Provide the [X, Y] coordinate of the cell's center where the given text is located.  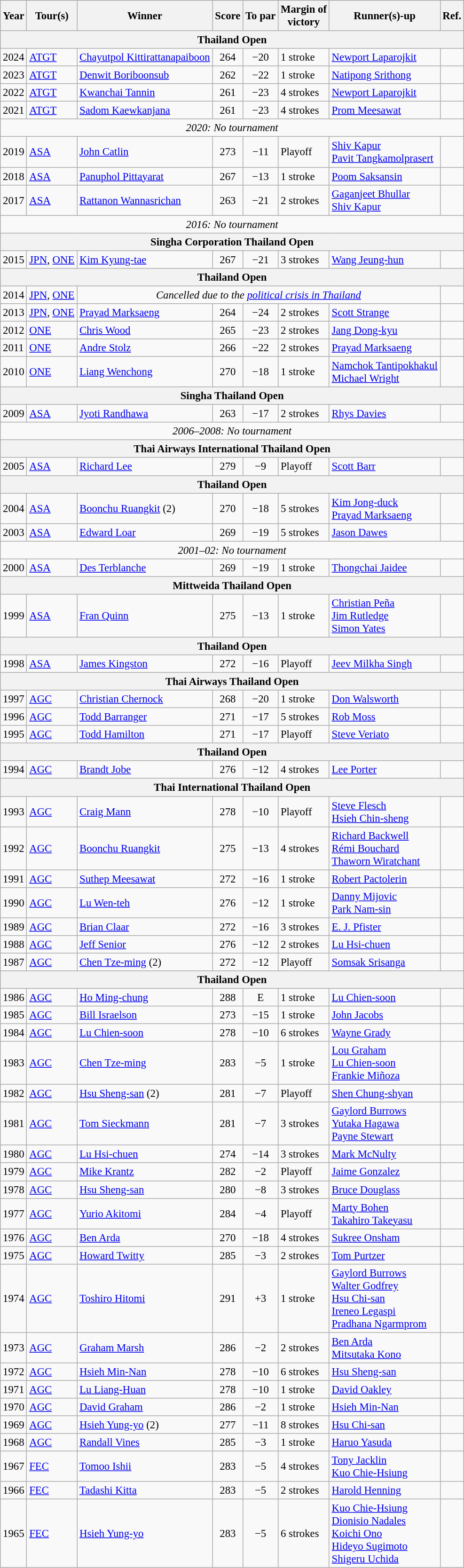
Year [14, 16]
Mittweida Thailand Open [232, 585]
Sadom Kaewkanjana [145, 110]
2024 [14, 57]
Brandt Jobe [145, 770]
Kuo Chie-Hsiung Dionisio Nadales Koichi Ono Hideyo Sugimoto Shigeru Uchida [385, 1534]
Suthep Meesawat [145, 879]
1979 [14, 1172]
Rattanon Wannasrichan [145, 200]
Hsieh Yung-yo [145, 1534]
1985 [14, 1015]
−24 [260, 313]
Lou Graham Lu Chien-soon Frankie Miñoza [385, 1063]
2000 [14, 568]
Ben Arda [145, 1237]
Wang Jeung-hun [385, 260]
1988 [14, 945]
Natipong Srithong [385, 75]
280 [228, 1190]
Sukree Onsham [385, 1237]
Kim Kyung-tae [145, 260]
Yurio Akitomi [145, 1214]
Richard Lee [145, 467]
Scott Strange [385, 313]
Andre Stolz [145, 348]
2011 [14, 348]
−14 [260, 1154]
Howard Twitty [145, 1255]
277 [228, 1425]
Runner(s)-up [385, 16]
Singha Corporation Thailand Open [232, 242]
2010 [14, 372]
−15 [260, 1015]
2020: No tournament [232, 128]
2021 [14, 110]
Gaganjeet Bhullar Shiv Kapur [385, 200]
Lu Wen-teh [145, 903]
1975 [14, 1255]
1977 [14, 1214]
Randall Vines [145, 1442]
266 [228, 348]
Tom Sieckmann [145, 1124]
Hsieh Yung-yo (2) [145, 1425]
1981 [14, 1124]
1989 [14, 927]
Shiv Kapur Pavit Tangkamolprasert [385, 152]
Lu Liang-Huan [145, 1389]
1983 [14, 1063]
1991 [14, 879]
1972 [14, 1372]
Graham Marsh [145, 1347]
284 [228, 1214]
1971 [14, 1389]
Tony Jacklin Kuo Chie-Hsiung [385, 1467]
1970 [14, 1407]
Denwit Boriboonsub [145, 75]
2012 [14, 330]
265 [228, 330]
Tour(s) [52, 16]
Liang Wenchong [145, 372]
291 [228, 1299]
2018 [14, 176]
Rhys Davies [385, 414]
David Graham [145, 1407]
Somsak Srisanga [385, 962]
Chen Tze-ming (2) [145, 962]
Don Walsworth [385, 699]
1986 [14, 997]
288 [228, 997]
279 [228, 467]
Singha Thailand Open [232, 396]
Fran Quinn [145, 616]
Todd Hamilton [145, 734]
2017 [14, 200]
1997 [14, 699]
Danny Mijovic Park Nam-sin [385, 903]
2009 [14, 414]
−4 [260, 1214]
1996 [14, 717]
2003 [14, 532]
Des Terblanche [145, 568]
1969 [14, 1425]
1978 [14, 1190]
2005 [14, 467]
Marty Bohen Takahiro Takeyasu [385, 1214]
1994 [14, 770]
Thai Airways International Thailand Open [232, 449]
1987 [14, 962]
Poom Saksansin [385, 176]
Cancelled due to the political crisis in Thailand [259, 295]
Ref. [452, 16]
2022 [14, 93]
1998 [14, 664]
−8 [260, 1190]
Kim Jong-duck Prayad Marksaeng [385, 509]
1982 [14, 1094]
Margin ofvictory [304, 16]
Richard Backwell Rémi Bouchard Thaworn Wiratchant [385, 848]
Namchok Tantipokhakul Michael Wright [385, 372]
2001–02: No tournament [232, 550]
2004 [14, 509]
Prom Meesawat [385, 110]
Thai Airways Thailand Open [232, 682]
2019 [14, 152]
1966 [14, 1490]
Gaylord Burrows Yutaka Hagawa Payne Stewart [385, 1124]
Brian Claar [145, 927]
Craig Mann [145, 812]
282 [228, 1172]
2006–2008: No tournament [232, 431]
Panuphol Pittayarat [145, 176]
E [260, 997]
Jeev Milkha Singh [385, 664]
Christian Peña Jim Rutledge Simon Yates [385, 616]
Steve Flesch Hsieh Chin-sheng [385, 812]
Jaime Gonzalez [385, 1172]
Tadashi Kitta [145, 1490]
1999 [14, 616]
John Jacobs [385, 1015]
1984 [14, 1033]
Hsu Chi-san [385, 1425]
Jang Dong-kyu [385, 330]
Thongchai Jaidee [385, 568]
E. J. Pfister [385, 927]
1992 [14, 848]
Jason Dawes [385, 532]
1965 [14, 1534]
Boonchu Ruangkit [145, 848]
Winner [145, 16]
1976 [14, 1237]
Scott Barr [385, 467]
Harold Henning [385, 1490]
Bruce Douglass [385, 1190]
Boonchu Ruangkit (2) [145, 509]
2015 [14, 260]
Edward Loar [145, 532]
Tomoo Ishii [145, 1467]
1973 [14, 1347]
Thai International Thailand Open [232, 788]
To par [260, 16]
Hsu Sheng-san (2) [145, 1094]
Jyoti Randhawa [145, 414]
274 [228, 1154]
Kwanchai Tannin [145, 93]
Mark McNulty [385, 1154]
1990 [14, 903]
Tom Purtzer [385, 1255]
Robert Pactolerin [385, 879]
262 [228, 75]
2013 [14, 313]
Christian Chernock [145, 699]
Ben Arda Mitsutaka Kono [385, 1347]
Toshiro Hitomi [145, 1299]
Wayne Grady [385, 1033]
Todd Barranger [145, 717]
1968 [14, 1442]
James Kingston [145, 664]
1993 [14, 812]
Gaylord Burrows Walter Godfrey Hsu Chi-san Ireneo Legaspi Pradhana Ngarmprom [385, 1299]
Chris Wood [145, 330]
2023 [14, 75]
Mike Krantz [145, 1172]
1967 [14, 1467]
Lee Porter [385, 770]
Jeff Senior [145, 945]
1995 [14, 734]
Chayutpol Kittirattanapaiboon [145, 57]
8 strokes [304, 1425]
−9 [260, 467]
Rob Moss [385, 717]
268 [228, 699]
1980 [14, 1154]
Bill Israelson [145, 1015]
John Catlin [145, 152]
Chen Tze-ming [145, 1063]
1974 [14, 1299]
2014 [14, 295]
+3 [260, 1299]
Haruo Yasuda [385, 1442]
Ho Ming-chung [145, 997]
2016: No tournament [232, 224]
David Oakley [385, 1389]
Steve Veriato [385, 734]
Shen Chung-shyan [385, 1094]
Score [228, 16]
